Detect which cell encompasses the target text, then output its (x, y) center coordinate. 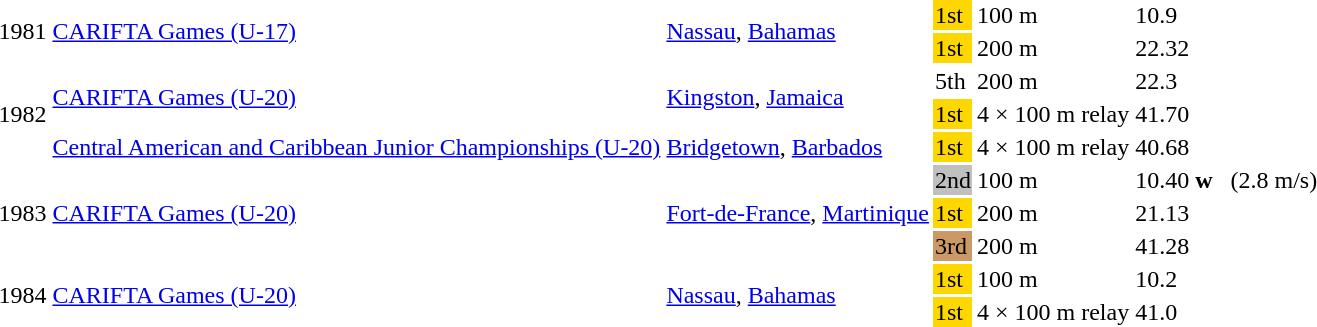
5th (952, 81)
Bridgetown, Barbados (798, 147)
Central American and Caribbean Junior Championships (U-20) (356, 147)
Fort-de-France, Martinique (798, 213)
Kingston, Jamaica (798, 98)
2nd (952, 180)
CARIFTA Games (U-17) (356, 32)
3rd (952, 246)
